Search for the cell housing the specified text and yield its [x, y] center coordinate. 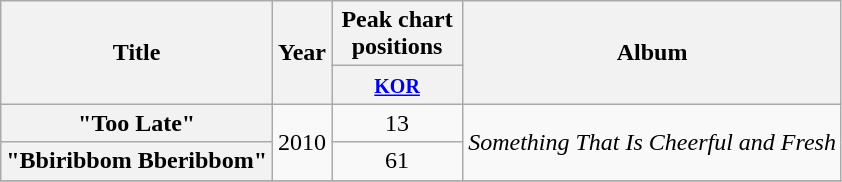
"Too Late" [137, 123]
61 [398, 161]
"Bbiribbom Bberibbom" [137, 161]
Peak chart positions [398, 34]
Something That Is Cheerful and Fresh [652, 142]
Year [302, 52]
13 [398, 123]
Title [137, 52]
2010 [302, 142]
KOR [398, 85]
Album [652, 52]
